For the text-containing cell, return its midpoint in [X, Y] coordinate format. 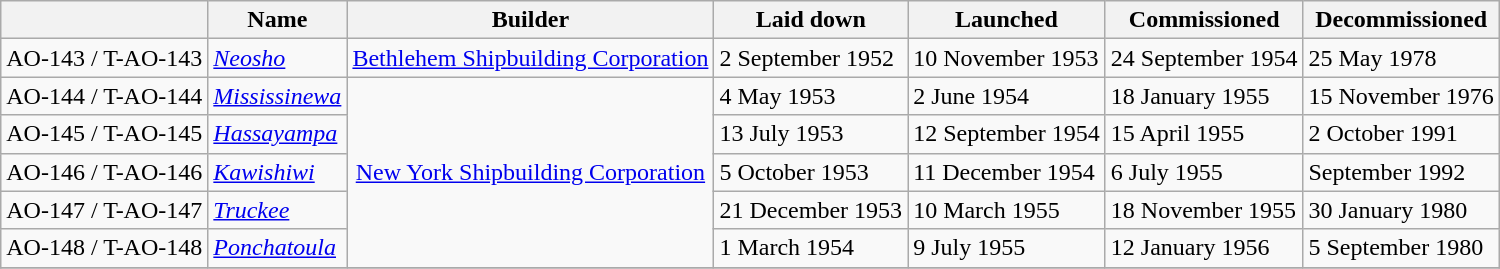
AO-144 / T-AO-144 [104, 96]
Commissioned [1204, 20]
September 1992 [1401, 172]
5 October 1953 [811, 172]
AO-146 / T-AO-146 [104, 172]
15 April 1955 [1204, 134]
10 November 1953 [1007, 58]
11 December 1954 [1007, 172]
Name [278, 20]
Launched [1007, 20]
13 July 1953 [811, 134]
21 December 1953 [811, 210]
Laid down [811, 20]
9 July 1955 [1007, 248]
2 October 1991 [1401, 134]
18 November 1955 [1204, 210]
30 January 1980 [1401, 210]
Builder [530, 20]
25 May 1978 [1401, 58]
15 November 1976 [1401, 96]
AO-145 / T-AO-145 [104, 134]
AO-143 / T-AO-143 [104, 58]
10 March 1955 [1007, 210]
New York Shipbuilding Corporation [530, 172]
Bethlehem Shipbuilding Corporation [530, 58]
12 January 1956 [1204, 248]
Kawishiwi [278, 172]
2 June 1954 [1007, 96]
AO-147 / T-AO-147 [104, 210]
1 March 1954 [811, 248]
6 July 1955 [1204, 172]
Truckee [278, 210]
AO-148 / T-AO-148 [104, 248]
24 September 1954 [1204, 58]
18 January 1955 [1204, 96]
2 September 1952 [811, 58]
12 September 1954 [1007, 134]
4 May 1953 [811, 96]
Decommissioned [1401, 20]
Neosho [278, 58]
Mississinewa [278, 96]
Hassayampa [278, 134]
Ponchatoula [278, 248]
5 September 1980 [1401, 248]
